Return the (X, Y) coordinate for the center point of the cell that contains the specified text.  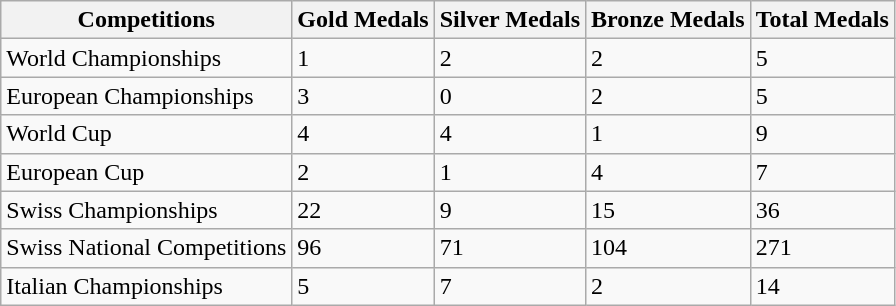
Italian Championships (146, 286)
World Championships (146, 58)
14 (822, 286)
22 (363, 210)
Silver Medals (510, 20)
0 (510, 96)
European Cup (146, 172)
3 (363, 96)
World Cup (146, 134)
71 (510, 248)
European Championships (146, 96)
Competitions (146, 20)
Gold Medals (363, 20)
Total Medals (822, 20)
Swiss National Competitions (146, 248)
36 (822, 210)
104 (668, 248)
Swiss Championships (146, 210)
271 (822, 248)
15 (668, 210)
96 (363, 248)
Bronze Medals (668, 20)
